Output the [x, y] coordinate of the center of the cell containing the given text.  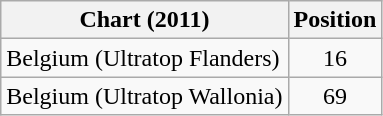
Belgium (Ultratop Flanders) [144, 58]
69 [335, 96]
Chart (2011) [144, 20]
Position [335, 20]
16 [335, 58]
Belgium (Ultratop Wallonia) [144, 96]
